Provide the [X, Y] coordinate of the cell's center where the given text is located.  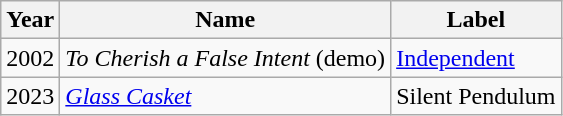
Silent Pendulum [476, 96]
Independent [476, 58]
Label [476, 20]
Glass Casket [226, 96]
2023 [30, 96]
Name [226, 20]
2002 [30, 58]
Year [30, 20]
To Cherish a False Intent (demo) [226, 58]
